Return the [X, Y] coordinate for the center point of the cell that contains the specified text.  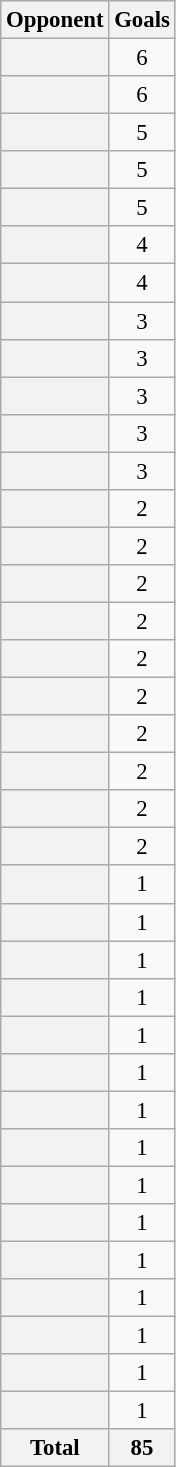
Opponent [55, 20]
Goals [142, 20]
